Find where the given text appears and provide that cell's center as [x, y] coordinate. 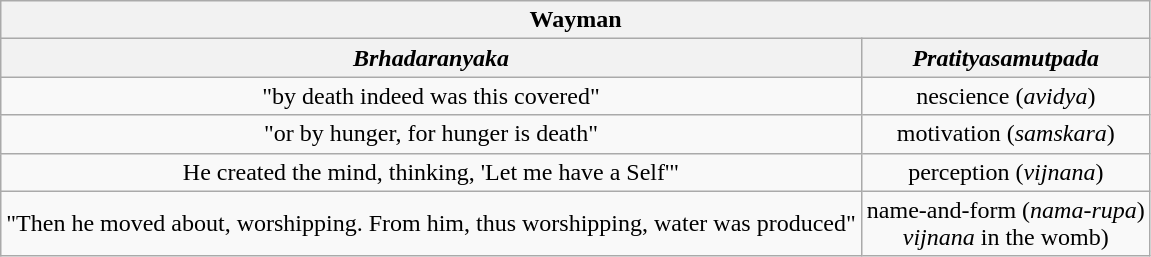
motivation (samskara) [1006, 134]
Pratityasamutpada [1006, 58]
name-and-form (nama-rupa)vijnana in the womb) [1006, 224]
Brhadaranyaka [432, 58]
"or by hunger, for hunger is death" [432, 134]
He created the mind, thinking, 'Let me have a Self'" [432, 172]
nescience (avidya) [1006, 96]
perception (vijnana) [1006, 172]
"Then he moved about, worshipping. From him, thus worshipping, water was produced" [432, 224]
Wayman [576, 20]
"by death indeed was this covered" [432, 96]
